Find where the given text appears and provide that cell's center as [x, y] coordinate. 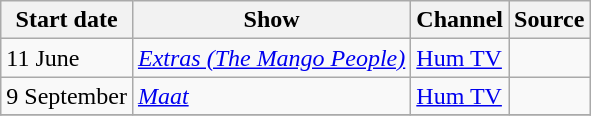
9 September [67, 96]
Start date [67, 20]
Source [550, 20]
Extras (The Mango People) [271, 58]
Show [271, 20]
Channel [460, 20]
Maat [271, 96]
11 June [67, 58]
